Locate the cell with the specified text and output its (x, y) center coordinate. 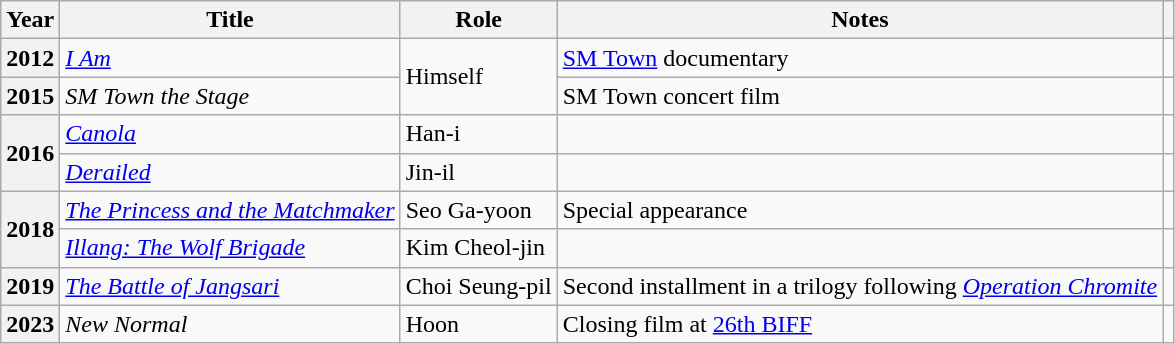
2012 (30, 58)
Jin-il (478, 172)
Second installment in a trilogy following Operation Chromite (860, 286)
SM Town documentary (860, 58)
I Am (230, 58)
2015 (30, 96)
2018 (30, 229)
Kim Cheol-jin (478, 248)
The Battle of Jangsari (230, 286)
The Princess and the Matchmaker (230, 210)
Himself (478, 77)
Han-i (478, 134)
Derailed (230, 172)
Title (230, 20)
New Normal (230, 324)
Choi Seung-pil (478, 286)
Closing film at 26th BIFF (860, 324)
SM Town concert film (860, 96)
Year (30, 20)
Special appearance (860, 210)
2023 (30, 324)
Illang: The Wolf Brigade (230, 248)
Hoon (478, 324)
2016 (30, 153)
SM Town the Stage (230, 96)
Role (478, 20)
2019 (30, 286)
Seo Ga-yoon (478, 210)
Notes (860, 20)
Canola (230, 134)
